Identify which cell holds the provided text, then report its [X, Y] central coordinate. 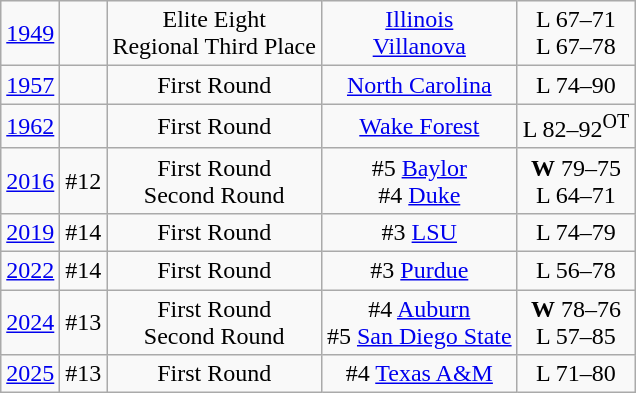
First Round Second Round [214, 322]
1949 [30, 34]
L 71–80 [576, 374]
#3 LSU [419, 232]
Wake Forest [419, 126]
1957 [30, 85]
L 74–79 [576, 232]
#4 Auburn #5 San Diego State [419, 322]
2019 [30, 232]
1962 [30, 126]
#5 Baylor#4 Duke [419, 180]
Elite EightRegional Third Place [214, 34]
L 56–78 [576, 271]
#3 Purdue [419, 271]
W 79–75L 64–71 [576, 180]
#4 Texas A&M [419, 374]
North Carolina [419, 85]
W 78–76 L 57–85 [576, 322]
L 82–92OT [576, 126]
2016 [30, 180]
IllinoisVillanova [419, 34]
2022 [30, 271]
2024 [30, 322]
L 67–71L 67–78 [576, 34]
#12 [84, 180]
First RoundSecond Round [214, 180]
L 74–90 [576, 85]
2025 [30, 374]
